Return the [x, y] coordinate for the center point of the cell that contains the specified text.  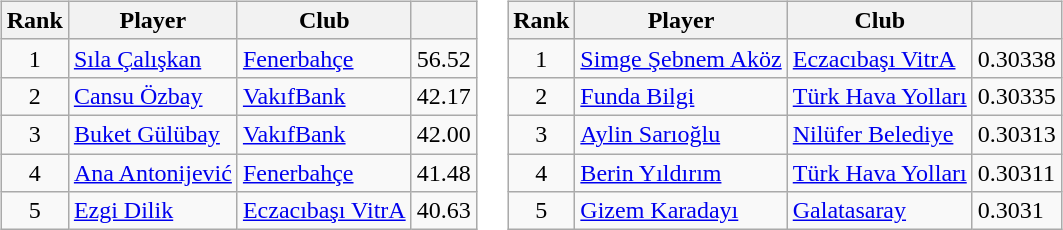
42.00 [444, 134]
41.48 [444, 173]
Buket Gülübay [152, 134]
Berin Yıldırım [681, 173]
Sıla Çalışkan [152, 58]
Galatasaray [880, 211]
Funda Bilgi [681, 96]
Ana Antonijević [152, 173]
0.3031 [1016, 211]
Cansu Özbay [152, 96]
0.30338 [1016, 58]
0.30311 [1016, 173]
56.52 [444, 58]
Gizem Karadayı [681, 211]
42.17 [444, 96]
Simge Şebnem Aköz [681, 58]
Nilüfer Belediye [880, 134]
0.30313 [1016, 134]
Ezgi Dilik [152, 211]
0.30335 [1016, 96]
40.63 [444, 211]
Aylin Sarıoğlu [681, 134]
